Provide the [X, Y] coordinate of the cell's center where the given text is located.  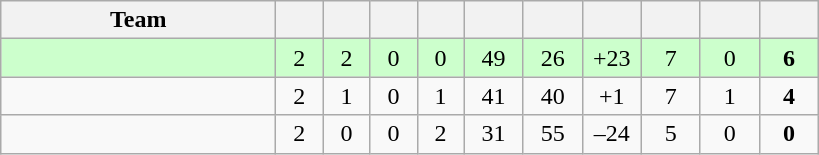
–24 [612, 134]
26 [552, 58]
31 [494, 134]
5 [670, 134]
6 [788, 58]
4 [788, 96]
55 [552, 134]
49 [494, 58]
+1 [612, 96]
41 [494, 96]
40 [552, 96]
Team [138, 20]
+23 [612, 58]
